Identify which cell holds the provided text, then report its (x, y) central coordinate. 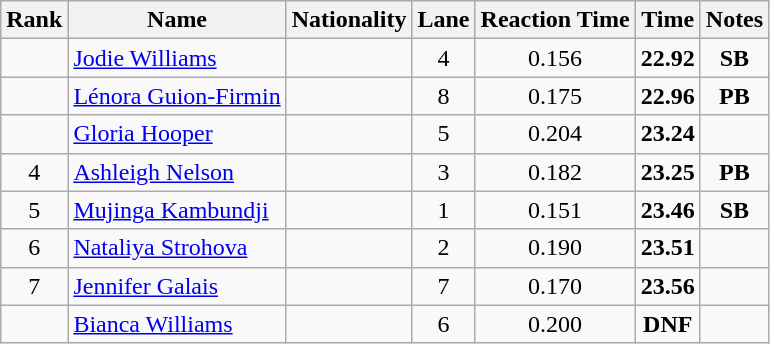
22.92 (668, 58)
Ashleigh Nelson (177, 172)
Bianca Williams (177, 324)
23.25 (668, 172)
23.51 (668, 248)
1 (444, 210)
0.151 (555, 210)
Nationality (349, 20)
Reaction Time (555, 20)
0.182 (555, 172)
Rank (34, 20)
Lénora Guion-Firmin (177, 96)
0.156 (555, 58)
Gloria Hooper (177, 134)
8 (444, 96)
0.190 (555, 248)
Name (177, 20)
0.175 (555, 96)
23.46 (668, 210)
Nataliya Strohova (177, 248)
Lane (444, 20)
23.56 (668, 286)
3 (444, 172)
Notes (734, 20)
Time (668, 20)
Mujinga Kambundji (177, 210)
0.200 (555, 324)
22.96 (668, 96)
Jodie Williams (177, 58)
0.170 (555, 286)
DNF (668, 324)
2 (444, 248)
Jennifer Galais (177, 286)
23.24 (668, 134)
0.204 (555, 134)
